Locate the cell with the specified text and output its [X, Y] center coordinate. 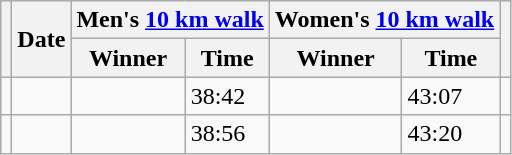
Men's 10 km walk [170, 20]
Date [42, 39]
38:42 [227, 96]
38:56 [227, 134]
43:07 [451, 96]
Women's 10 km walk [384, 20]
43:20 [451, 134]
